Identify which cell holds the provided text, then report its (x, y) central coordinate. 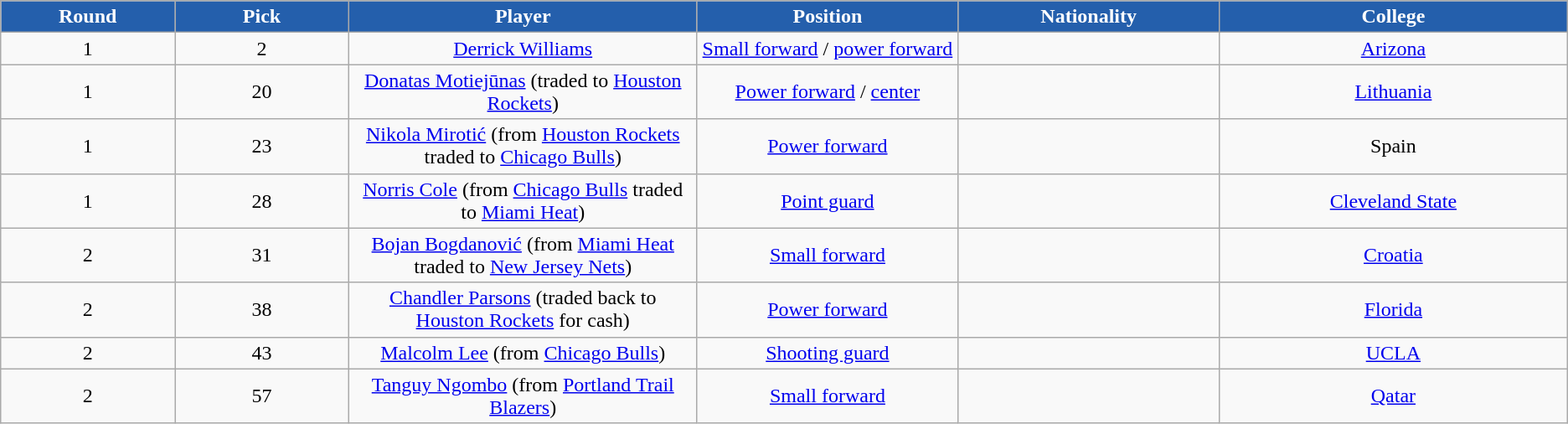
Power forward / center (828, 92)
Player (523, 17)
Round (88, 17)
Qatar (1394, 396)
Tanguy Ngombo (from Portland Trail Blazers) (523, 396)
Chandler Parsons (traded back to Houston Rockets for cash) (523, 310)
Bojan Bogdanović (from Miami Heat traded to New Jersey Nets) (523, 255)
Cleveland State (1394, 201)
Norris Cole (from Chicago Bulls traded to Miami Heat) (523, 201)
Pick (262, 17)
Small forward / power forward (828, 49)
31 (262, 255)
College (1394, 17)
Point guard (828, 201)
Spain (1394, 146)
20 (262, 92)
Shooting guard (828, 353)
57 (262, 396)
Malcolm Lee (from Chicago Bulls) (523, 353)
Florida (1394, 310)
UCLA (1394, 353)
Croatia (1394, 255)
Arizona (1394, 49)
38 (262, 310)
Derrick Williams (523, 49)
Donatas Motiejūnas (traded to Houston Rockets) (523, 92)
Nationality (1089, 17)
23 (262, 146)
Position (828, 17)
28 (262, 201)
43 (262, 353)
Nikola Mirotić (from Houston Rockets traded to Chicago Bulls) (523, 146)
Lithuania (1394, 92)
